Return the (x, y) coordinate for the center point of the cell that contains the specified text.  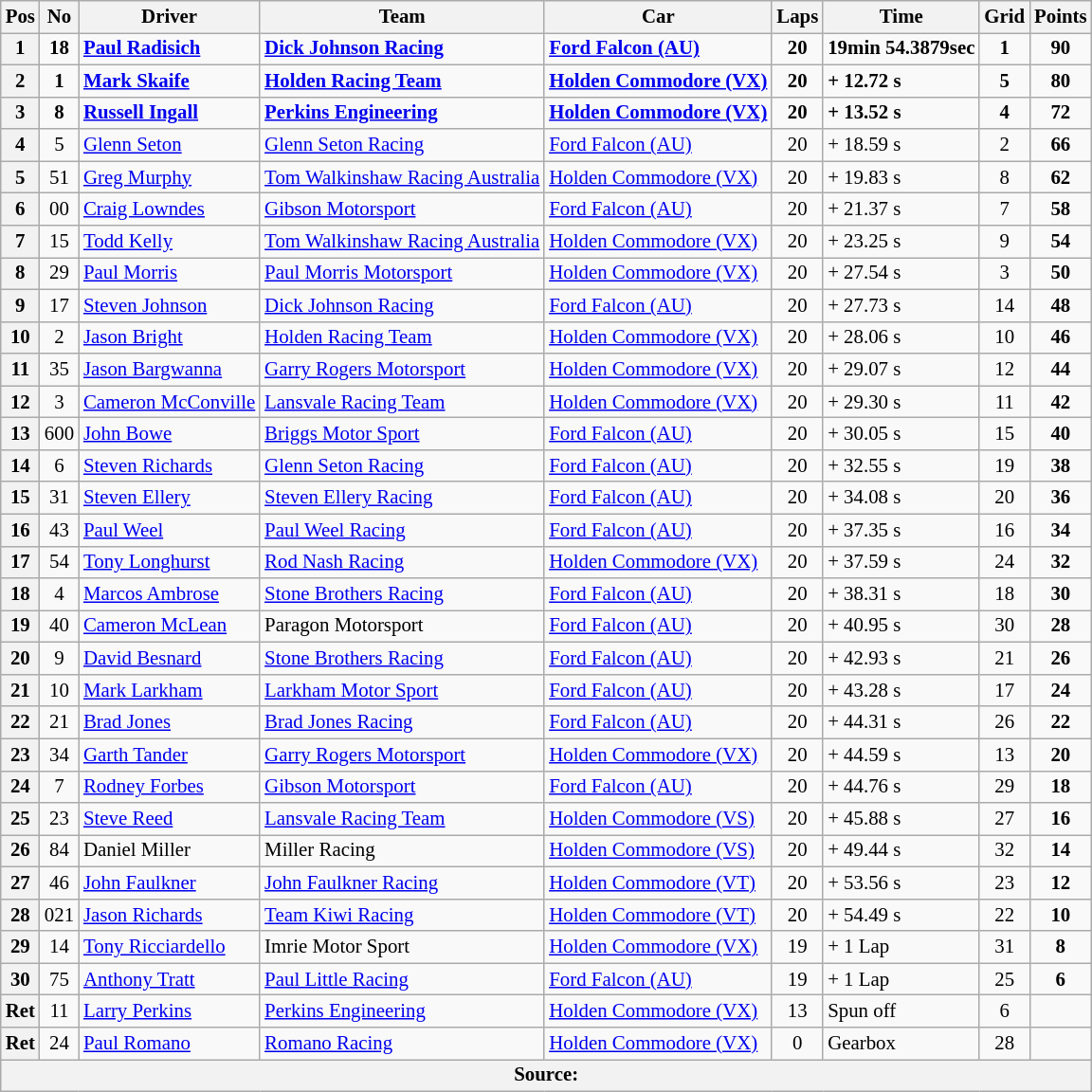
Cameron McConville (169, 402)
Steven Johnson (169, 305)
Daniel Miller (169, 851)
Points (1060, 17)
Anthony Tratt (169, 979)
75 (59, 979)
Paragon Motorsport (402, 627)
Gearbox (901, 1044)
Garth Tander (169, 755)
Jason Bargwanna (169, 370)
+ 44.31 s (901, 722)
+ 42.93 s (901, 659)
+ 18.59 s (901, 145)
Paul Morris Motorsport (402, 273)
John Faulkner (169, 883)
+ 32.55 s (901, 465)
66 (1060, 145)
021 (59, 915)
Grid (1005, 17)
90 (1060, 48)
John Bowe (169, 434)
Rod Nash Racing (402, 562)
Steven Ellery Racing (402, 498)
No (59, 17)
48 (1060, 305)
+ 44.59 s (901, 755)
Tony Ricciardello (169, 947)
+ 30.05 s (901, 434)
+ 19.83 s (901, 177)
+ 40.95 s (901, 627)
+ 43.28 s (901, 690)
35 (59, 370)
62 (1060, 177)
Brad Jones (169, 722)
Paul Morris (169, 273)
Imrie Motor Sport (402, 947)
+ 28.06 s (901, 337)
+ 29.07 s (901, 370)
Paul Romano (169, 1044)
+ 23.25 s (901, 242)
+ 29.30 s (901, 402)
36 (1060, 498)
Mark Skaife (169, 81)
Team Kiwi Racing (402, 915)
Paul Little Racing (402, 979)
Craig Lowndes (169, 209)
Laps (797, 17)
Steven Ellery (169, 498)
+ 12.72 s (901, 81)
Steve Reed (169, 819)
19min 54.3879sec (901, 48)
+ 53.56 s (901, 883)
+ 45.88 s (901, 819)
+ 21.37 s (901, 209)
+ 34.08 s (901, 498)
+ 54.49 s (901, 915)
+ 27.73 s (901, 305)
Rodney Forbes (169, 787)
38 (1060, 465)
Marcos Ambrose (169, 594)
Glenn Seton (169, 145)
72 (1060, 113)
42 (1060, 402)
0 (797, 1044)
Russell Ingall (169, 113)
Paul Weel Racing (402, 530)
+ 27.54 s (901, 273)
Jason Bright (169, 337)
Spun off (901, 1011)
Miller Racing (402, 851)
Team (402, 17)
+ 37.59 s (901, 562)
Paul Weel (169, 530)
Brad Jones Racing (402, 722)
50 (1060, 273)
+ 44.76 s (901, 787)
Pos (21, 17)
Driver (169, 17)
Todd Kelly (169, 242)
Jason Richards (169, 915)
Larry Perkins (169, 1011)
44 (1060, 370)
43 (59, 530)
+ 49.44 s (901, 851)
51 (59, 177)
Source: (546, 1076)
Greg Murphy (169, 177)
600 (59, 434)
Tony Longhurst (169, 562)
Romano Racing (402, 1044)
David Besnard (169, 659)
John Faulkner Racing (402, 883)
+ 38.31 s (901, 594)
Steven Richards (169, 465)
Time (901, 17)
58 (1060, 209)
84 (59, 851)
Larkham Motor Sport (402, 690)
Mark Larkham (169, 690)
Briggs Motor Sport (402, 434)
00 (59, 209)
Paul Radisich (169, 48)
80 (1060, 81)
+ 13.52 s (901, 113)
Car (658, 17)
+ 37.35 s (901, 530)
Cameron McLean (169, 627)
